Provide the [X, Y] coordinate of the cell's center where the given text is located.  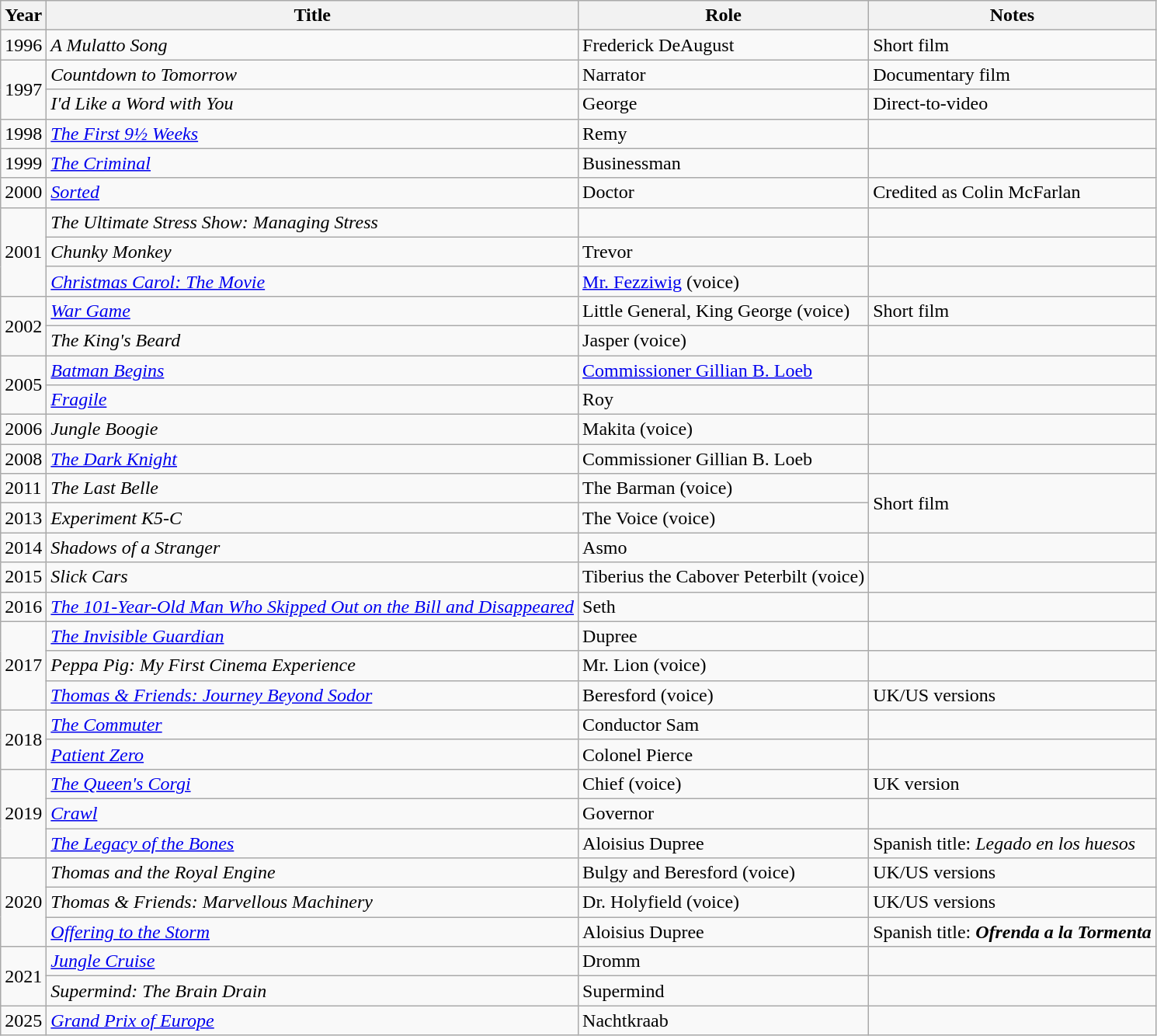
Countdown to Tomorrow [312, 75]
Fragile [312, 400]
The Barman (voice) [724, 488]
Tiberius the Cabover Peterbilt (voice) [724, 577]
1998 [23, 134]
Thomas & Friends: Marvellous Machinery [312, 902]
Remy [724, 134]
Credited as Colin McFarlan [1013, 193]
2017 [23, 666]
Dupree [724, 636]
Peppa Pig: My First Cinema Experience [312, 666]
2011 [23, 488]
Slick Cars [312, 577]
Jasper (voice) [724, 340]
The Last Belle [312, 488]
Little General, King George (voice) [724, 311]
Jungle Boogie [312, 429]
2015 [23, 577]
Beresford (voice) [724, 695]
UK version [1013, 784]
2013 [23, 518]
Businessman [724, 163]
Nachtkraab [724, 1020]
The 101-Year-Old Man Who Skipped Out on the Bill and Disappeared [312, 607]
Conductor Sam [724, 725]
Documentary film [1013, 75]
Offering to the Storm [312, 932]
Makita (voice) [724, 429]
Supermind: The Brain Drain [312, 991]
Dromm [724, 961]
Narrator [724, 75]
The Ultimate Stress Show: Managing Stress [312, 222]
Role [724, 16]
Patient Zero [312, 754]
Experiment K5-C [312, 518]
1996 [23, 45]
The Criminal [312, 163]
Notes [1013, 16]
Bulgy and Beresford (voice) [724, 873]
Title [312, 16]
Crawl [312, 813]
The Legacy of the Bones [312, 843]
2001 [23, 252]
2020 [23, 902]
The Dark Knight [312, 459]
2021 [23, 976]
Supermind [724, 991]
2000 [23, 193]
The Invisible Guardian [312, 636]
I'd Like a Word with You [312, 104]
Mr. Lion (voice) [724, 666]
Seth [724, 607]
The King's Beard [312, 340]
The Voice (voice) [724, 518]
2025 [23, 1020]
Trevor [724, 252]
The Queen's Corgi [312, 784]
2006 [23, 429]
Mr. Fezziwig (voice) [724, 281]
2002 [23, 325]
Doctor [724, 193]
Frederick DeAugust [724, 45]
Year [23, 16]
Grand Prix of Europe [312, 1020]
2005 [23, 385]
2018 [23, 739]
2019 [23, 813]
A Mulatto Song [312, 45]
1997 [23, 89]
The Commuter [312, 725]
Spanish title: Ofrenda a la Tormenta [1013, 932]
2016 [23, 607]
Batman Begins [312, 370]
Chief (voice) [724, 784]
2008 [23, 459]
Sorted [312, 193]
Dr. Holyfield (voice) [724, 902]
Jungle Cruise [312, 961]
2014 [23, 548]
Governor [724, 813]
Colonel Pierce [724, 754]
The First 9½ Weeks [312, 134]
War Game [312, 311]
Direct-to-video [1013, 104]
Roy [724, 400]
Thomas & Friends: Journey Beyond Sodor [312, 695]
Asmo [724, 548]
Thomas and the Royal Engine [312, 873]
Chunky Monkey [312, 252]
Christmas Carol: The Movie [312, 281]
1999 [23, 163]
Shadows of a Stranger [312, 548]
Spanish title: Legado en los huesos [1013, 843]
George [724, 104]
